Identify which cell holds the provided text, then report its [X, Y] central coordinate. 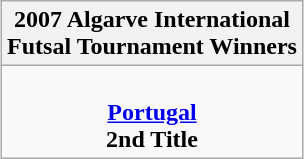
2007 Algarve International Futsal Tournament Winners [152, 34]
Portugal2nd Title [152, 112]
